Capture the cell that displays the provided text and extract its [x, y] central coordinate. 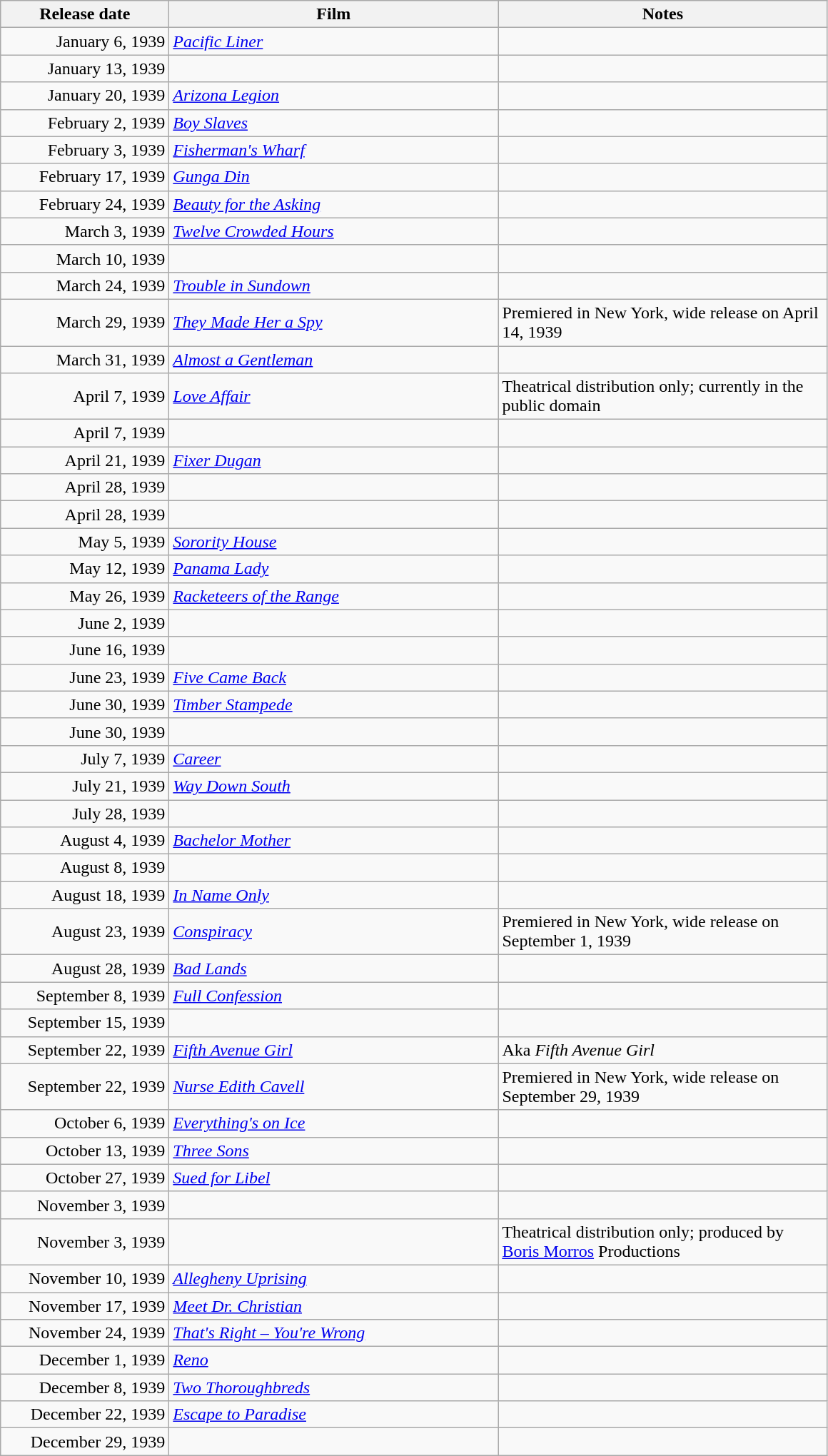
February 3, 1939 [85, 150]
June 16, 1939 [85, 650]
Premiered in New York, wide release on September 29, 1939 [662, 1086]
August 28, 1939 [85, 969]
Bad Lands [334, 969]
April 21, 1939 [85, 460]
Reno [334, 1360]
Three Sons [334, 1151]
July 28, 1939 [85, 813]
June 23, 1939 [85, 677]
November 10, 1939 [85, 1278]
Premiered in New York, wide release on April 14, 1939 [662, 323]
In Name Only [334, 895]
Aka Fifth Avenue Girl [662, 1050]
Timber Stampede [334, 704]
Bachelor Mother [334, 841]
May 5, 1939 [85, 542]
August 4, 1939 [85, 841]
Everything's on Ice [334, 1123]
Trouble in Sundown [334, 285]
They Made Her a Spy [334, 323]
Theatrical distribution only; currently in the public domain [662, 397]
March 31, 1939 [85, 359]
Conspiracy [334, 932]
May 26, 1939 [85, 596]
Arizona Legion [334, 96]
March 24, 1939 [85, 285]
August 18, 1939 [85, 895]
Love Affair [334, 397]
Two Thoroughbreds [334, 1387]
August 8, 1939 [85, 868]
Theatrical distribution only; produced by Boris Morros Productions [662, 1242]
Fisherman's Wharf [334, 150]
March 29, 1939 [85, 323]
Almost a Gentleman [334, 359]
Allegheny Uprising [334, 1278]
Full Confession [334, 996]
October 13, 1939 [85, 1151]
Release date [85, 14]
July 21, 1939 [85, 786]
September 15, 1939 [85, 1023]
Gunga Din [334, 177]
March 10, 1939 [85, 258]
December 1, 1939 [85, 1360]
Panama Lady [334, 569]
October 27, 1939 [85, 1178]
December 29, 1939 [85, 1442]
Boy Slaves [334, 123]
Notes [662, 14]
February 2, 1939 [85, 123]
Racketeers of the Range [334, 596]
Way Down South [334, 786]
Fifth Avenue Girl [334, 1050]
Meet Dr. Christian [334, 1305]
November 24, 1939 [85, 1333]
That's Right – You're Wrong [334, 1333]
Sorority House [334, 542]
May 12, 1939 [85, 569]
November 17, 1939 [85, 1305]
March 3, 1939 [85, 231]
Nurse Edith Cavell [334, 1086]
Escape to Paradise [334, 1415]
January 20, 1939 [85, 96]
September 8, 1939 [85, 996]
December 8, 1939 [85, 1387]
January 13, 1939 [85, 69]
October 6, 1939 [85, 1123]
February 17, 1939 [85, 177]
July 7, 1939 [85, 759]
Pacific Liner [334, 41]
Twelve Crowded Hours [334, 231]
February 24, 1939 [85, 204]
August 23, 1939 [85, 932]
Fixer Dugan [334, 460]
Career [334, 759]
Five Came Back [334, 677]
Beauty for the Asking [334, 204]
Premiered in New York, wide release on September 1, 1939 [662, 932]
Film [334, 14]
January 6, 1939 [85, 41]
December 22, 1939 [85, 1415]
Sued for Libel [334, 1178]
June 2, 1939 [85, 623]
